Detect which cell encompasses the target text, then output its (X, Y) center coordinate. 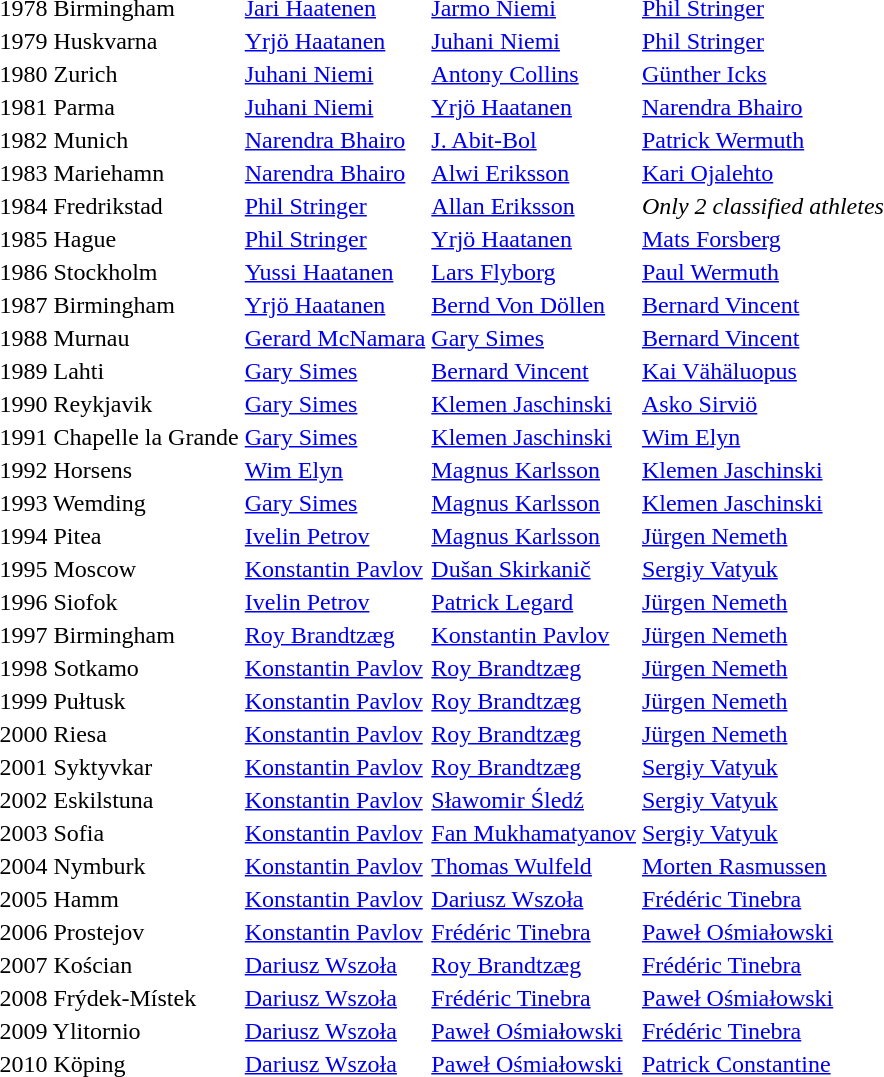
Paweł Ośmiałowski (534, 1031)
Patrick Legard (534, 602)
Gerard McNamara (335, 338)
Thomas Wulfeld (534, 866)
Antony Collins (534, 74)
Wim Elyn (335, 470)
Allan Eriksson (534, 206)
Lars Flyborg (534, 272)
Bernd Von Döllen (534, 305)
Dušan Skirkanič (534, 569)
Sławomir Śledź (534, 800)
Bernard Vincent (534, 371)
Yussi Haatanen (335, 272)
Alwi Eriksson (534, 173)
Fan Mukhamatyanov (534, 833)
J. Abit-Bol (534, 140)
